Pinpoint the cell where the given text exists, returning its (X, Y) midpoint coordinate. 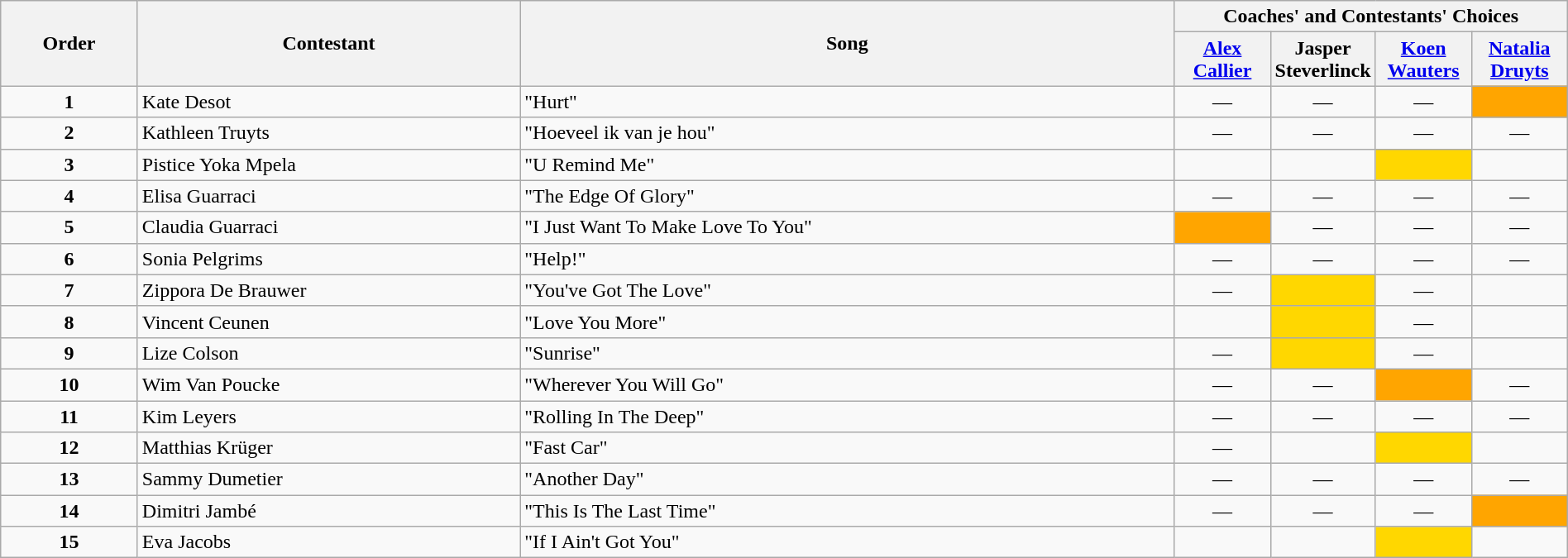
"Hurt" (847, 102)
Sonia Pelgrims (328, 259)
14 (69, 511)
"Rolling In The Deep" (847, 416)
6 (69, 259)
Contestant (328, 43)
Order (69, 43)
"Fast Car" (847, 448)
11 (69, 416)
"Love You More" (847, 322)
8 (69, 322)
Vincent Ceunen (328, 322)
5 (69, 227)
"You've Got The Love" (847, 290)
4 (69, 196)
"The Edge Of Glory" (847, 196)
Dimitri Jambé (328, 511)
"Sunrise" (847, 353)
15 (69, 542)
"Wherever You Will Go" (847, 384)
10 (69, 384)
"If I Ain't Got You" (847, 542)
Sammy Dumetier (328, 479)
"Help!" (847, 259)
7 (69, 290)
Kate Desot (328, 102)
Kathleen Truyts (328, 133)
Koen Wauters (1423, 60)
Lize Colson (328, 353)
Claudia Guarraci (328, 227)
Alex Callier (1222, 60)
12 (69, 448)
2 (69, 133)
"U Remind Me" (847, 165)
Zippora De Brauwer (328, 290)
"Hoeveel ik van je hou" (847, 133)
"This Is The Last Time" (847, 511)
9 (69, 353)
3 (69, 165)
Coaches' and Contestants' Choices (1371, 17)
13 (69, 479)
Wim Van Poucke (328, 384)
Song (847, 43)
Natalia Druyts (1519, 60)
"I Just Want To Make Love To You" (847, 227)
Jasper Steverlinck (1323, 60)
Eva Jacobs (328, 542)
Matthias Krüger (328, 448)
1 (69, 102)
Pistice Yoka Mpela (328, 165)
Kim Leyers (328, 416)
Elisa Guarraci (328, 196)
"Another Day" (847, 479)
